Return [X, Y] of the center of cell containing provided text 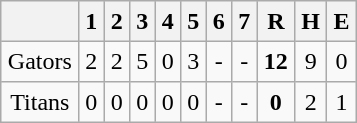
12 [276, 61]
6 [219, 21]
9 [311, 61]
4 [168, 21]
E [342, 21]
Titans [40, 102]
Gators [40, 61]
H [311, 21]
7 [245, 21]
R [276, 21]
